Capture the cell that displays the provided text and extract its [X, Y] central coordinate. 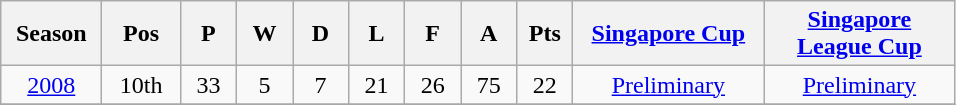
21 [377, 85]
D [320, 34]
26 [433, 85]
10th [142, 85]
A [489, 34]
Season [52, 34]
5 [264, 85]
75 [489, 85]
Pts [545, 34]
W [264, 34]
Singapore League Cup [860, 34]
2008 [52, 85]
7 [320, 85]
P [208, 34]
33 [208, 85]
L [377, 34]
F [433, 34]
Pos [142, 34]
22 [545, 85]
Singapore Cup [668, 34]
